Output the (X, Y) coordinate of the center of the cell containing the given text.  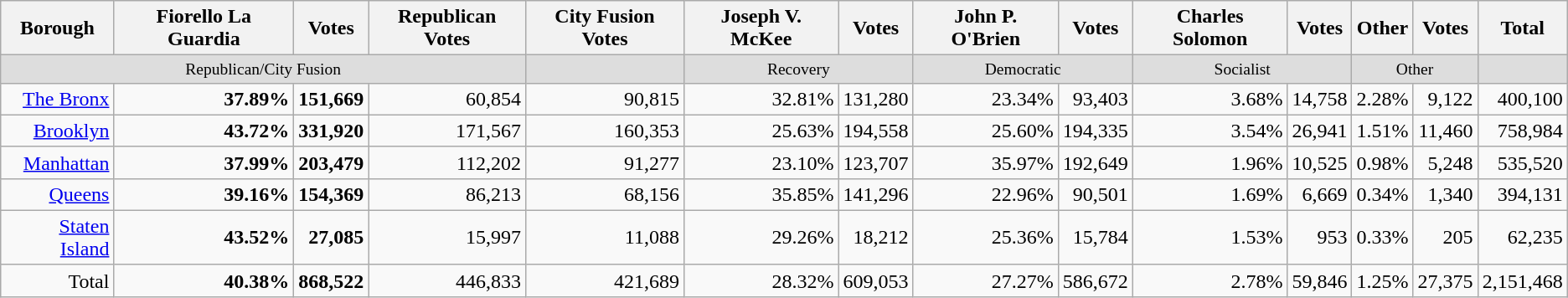
868,522 (332, 280)
171,567 (447, 131)
27,375 (1446, 280)
Brooklyn (57, 131)
586,672 (1096, 280)
112,202 (447, 162)
1.25% (1382, 280)
60,854 (447, 99)
154,369 (332, 194)
93,403 (1096, 99)
35.85% (761, 194)
1,340 (1446, 194)
Joseph V. McKee (761, 28)
2.28% (1382, 99)
23.10% (761, 162)
Queens (57, 194)
331,920 (332, 131)
27.27% (985, 280)
3.54% (1210, 131)
123,707 (876, 162)
14,758 (1320, 99)
1.69% (1210, 194)
2,151,468 (1523, 280)
151,669 (332, 99)
25.63% (761, 131)
Staten Island (57, 238)
446,833 (447, 280)
192,649 (1096, 162)
609,053 (876, 280)
953 (1320, 238)
5,248 (1446, 162)
22.96% (985, 194)
1.96% (1210, 162)
10,525 (1320, 162)
2.78% (1210, 280)
39.16% (204, 194)
27,085 (332, 238)
Borough (57, 28)
91,277 (605, 162)
23.34% (985, 99)
Democratic (1023, 69)
35.97% (985, 162)
758,984 (1523, 131)
City Fusion Votes (605, 28)
68,156 (605, 194)
205 (1446, 238)
The Bronx (57, 99)
25.36% (985, 238)
15,784 (1096, 238)
Manhattan (57, 162)
40.38% (204, 280)
90,815 (605, 99)
0.34% (1382, 194)
11,088 (605, 238)
Republican Votes (447, 28)
1.51% (1382, 131)
62,235 (1523, 238)
203,479 (332, 162)
29.26% (761, 238)
Republican/City Fusion (263, 69)
194,335 (1096, 131)
37.99% (204, 162)
86,213 (447, 194)
25.60% (985, 131)
Socialist (1242, 69)
28.32% (761, 280)
43.72% (204, 131)
3.68% (1210, 99)
15,997 (447, 238)
394,131 (1523, 194)
Fiorello La Guardia (204, 28)
32.81% (761, 99)
1.53% (1210, 238)
421,689 (605, 280)
Charles Solomon (1210, 28)
11,460 (1446, 131)
400,100 (1523, 99)
6,669 (1320, 194)
194,558 (876, 131)
18,212 (876, 238)
43.52% (204, 238)
37.89% (204, 99)
141,296 (876, 194)
John P. O'Brien (985, 28)
90,501 (1096, 194)
0.98% (1382, 162)
59,846 (1320, 280)
131,280 (876, 99)
160,353 (605, 131)
Recovery (798, 69)
26,941 (1320, 131)
9,122 (1446, 99)
0.33% (1382, 238)
535,520 (1523, 162)
